Find where the given text appears and provide that cell's center as [X, Y] coordinate. 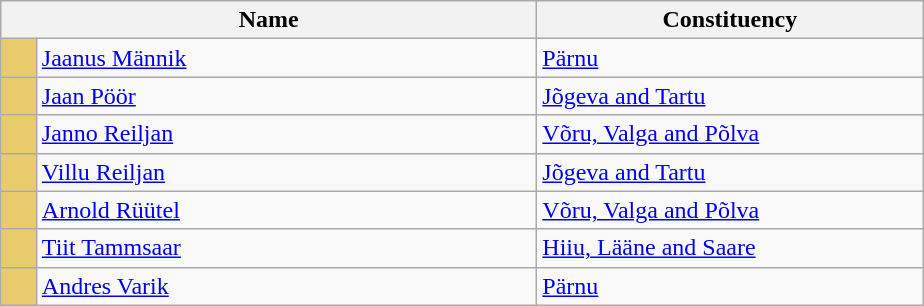
Andres Varik [286, 286]
Arnold Rüütel [286, 210]
Janno Reiljan [286, 134]
Jaanus Männik [286, 58]
Tiit Tammsaar [286, 248]
Constituency [730, 20]
Hiiu, Lääne and Saare [730, 248]
Name [269, 20]
Jaan Pöör [286, 96]
Villu Reiljan [286, 172]
